Extract the [x, y] coordinate from the center of the cell holding the provided text.  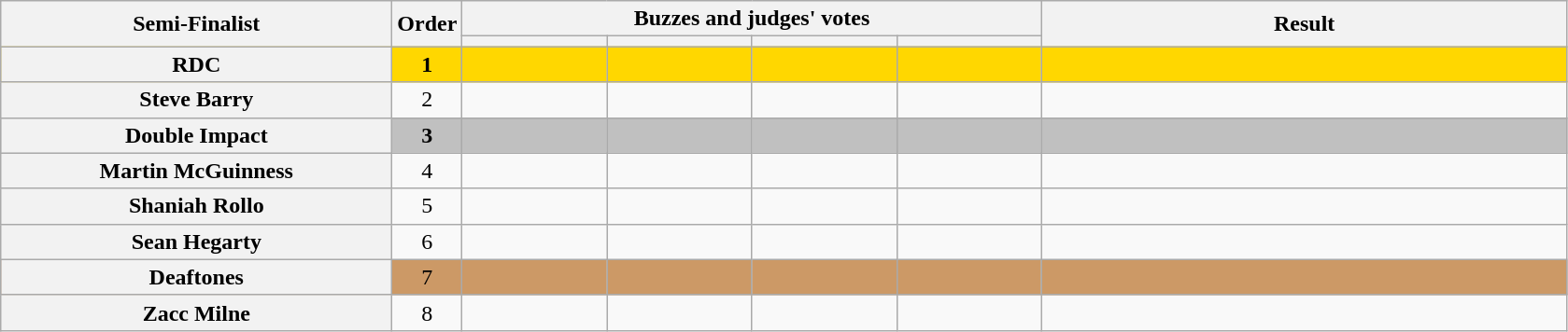
5 [428, 206]
3 [428, 135]
1 [428, 64]
4 [428, 171]
Martin McGuinness [196, 171]
Semi-Finalist [196, 24]
Deaftones [196, 277]
Buzzes and judges' votes [752, 19]
7 [428, 277]
Sean Hegarty [196, 242]
RDC [196, 64]
6 [428, 242]
Zacc Milne [196, 312]
Steve Barry [196, 100]
Result [1304, 24]
2 [428, 100]
Shaniah Rollo [196, 206]
Order [428, 24]
Double Impact [196, 135]
8 [428, 312]
